Find where the given text appears and provide that cell's center as [x, y] coordinate. 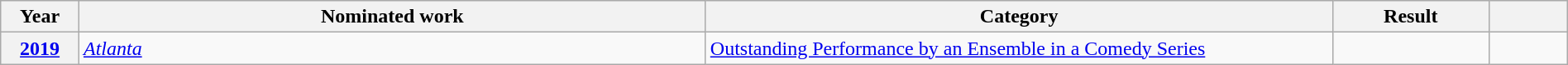
Nominated work [392, 17]
Year [40, 17]
2019 [40, 48]
Outstanding Performance by an Ensemble in a Comedy Series [1019, 48]
Atlanta [392, 48]
Result [1411, 17]
Category [1019, 17]
